Scan for the cell matching the given text and deliver its (X, Y) coordinate at center. 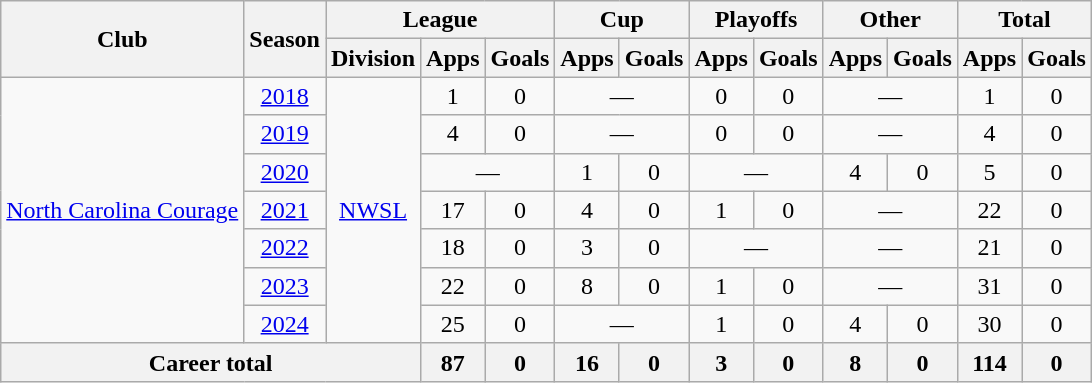
Other (890, 20)
25 (453, 324)
18 (453, 248)
Cup (622, 20)
87 (453, 362)
NWSL (374, 210)
31 (989, 286)
2024 (285, 324)
Season (285, 39)
5 (989, 172)
2019 (285, 134)
2018 (285, 96)
17 (453, 210)
2023 (285, 286)
Playoffs (756, 20)
114 (989, 362)
2021 (285, 210)
2020 (285, 172)
16 (587, 362)
Club (122, 39)
North Carolina Courage (122, 210)
Division (374, 58)
21 (989, 248)
Total (1024, 20)
30 (989, 324)
Career total (211, 362)
League (440, 20)
2022 (285, 248)
